Identify which cell holds the provided text, then report its [x, y] central coordinate. 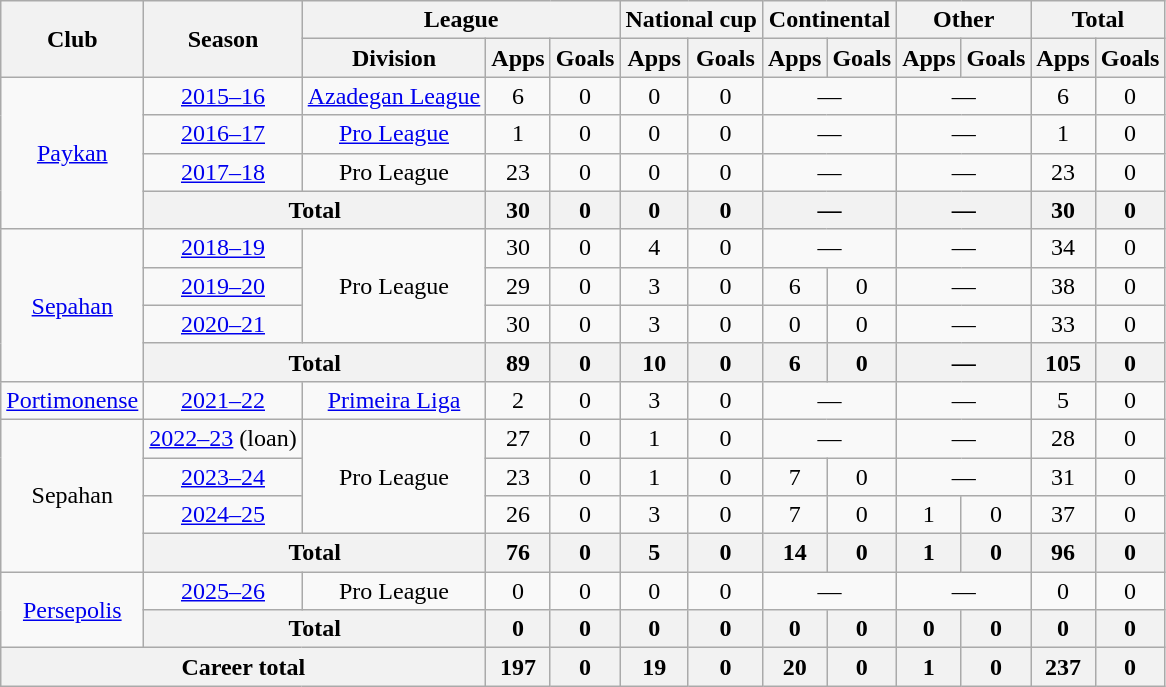
Primeira Liga [394, 400]
38 [1063, 286]
4 [654, 248]
Division [394, 58]
2021–22 [223, 400]
96 [1063, 553]
20 [794, 667]
2 [518, 400]
Azadegan League [394, 96]
28 [1063, 438]
2023–24 [223, 477]
237 [1063, 667]
2025–26 [223, 591]
Other [964, 20]
Paykan [72, 153]
Portimonense [72, 400]
76 [518, 553]
Continental [829, 20]
14 [794, 553]
2015–16 [223, 96]
Season [223, 39]
19 [654, 667]
League [461, 20]
2020–21 [223, 324]
27 [518, 438]
197 [518, 667]
10 [654, 362]
National cup [691, 20]
33 [1063, 324]
2024–25 [223, 515]
2019–20 [223, 286]
29 [518, 286]
2018–19 [223, 248]
105 [1063, 362]
2017–18 [223, 172]
31 [1063, 477]
Career total [244, 667]
26 [518, 515]
89 [518, 362]
2016–17 [223, 134]
Persepolis [72, 610]
2022–23 (loan) [223, 438]
37 [1063, 515]
Club [72, 39]
34 [1063, 248]
